Find where the given text appears and provide that cell's center as [x, y] coordinate. 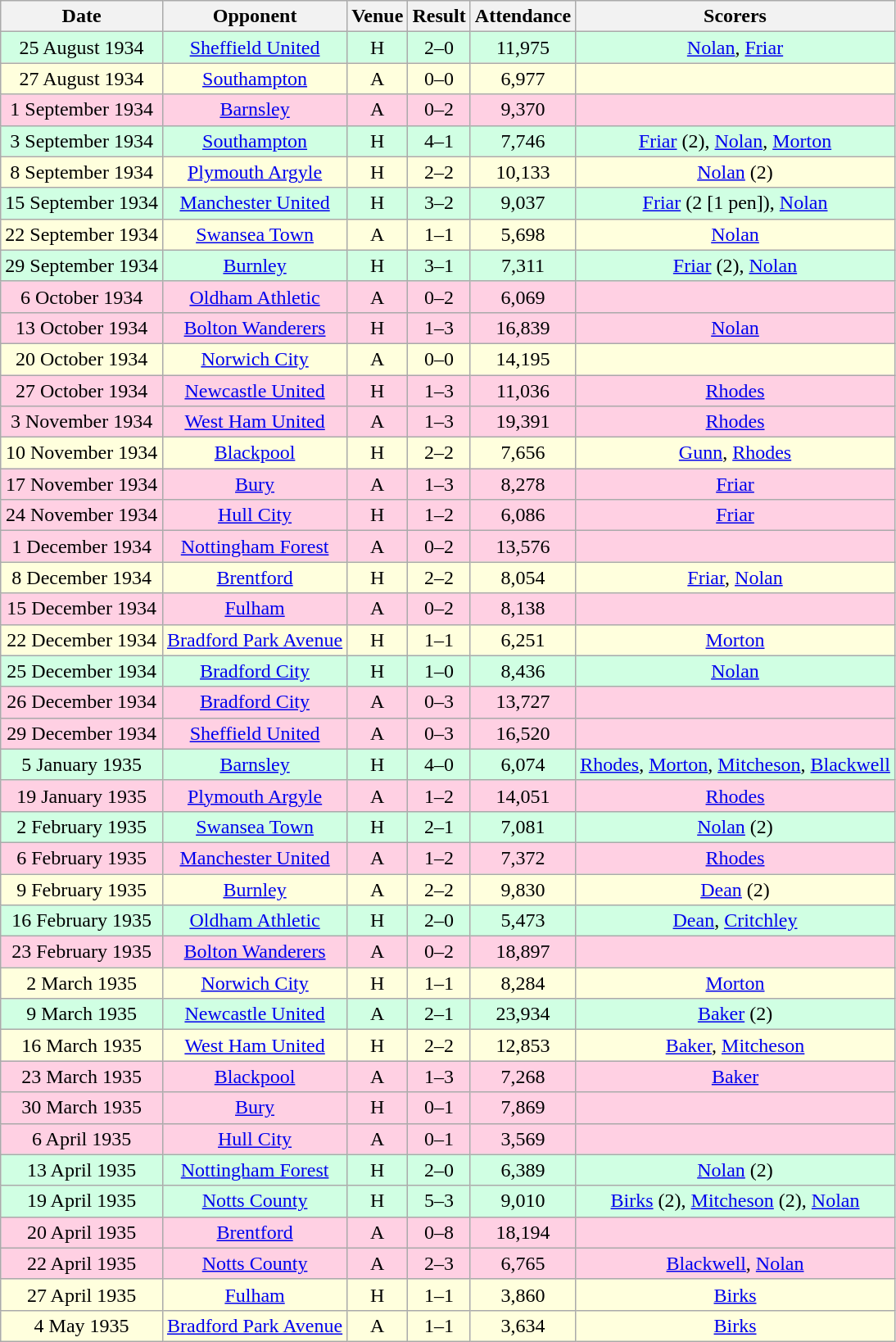
25 August 1934 [82, 48]
2–3 [439, 1263]
8,278 [523, 484]
Friar, Nolan [735, 578]
20 October 1934 [82, 359]
8 December 1934 [82, 578]
20 April 1935 [82, 1232]
12,853 [523, 1045]
6,086 [523, 515]
13,727 [523, 702]
29 September 1934 [82, 265]
22 April 1935 [82, 1263]
5 January 1935 [82, 764]
3–1 [439, 265]
9 March 1935 [82, 1014]
8,284 [523, 983]
4–0 [439, 764]
3 September 1934 [82, 141]
Rhodes, Morton, Mitcheson, Blackwell [735, 764]
6 October 1934 [82, 297]
6,069 [523, 297]
26 December 1934 [82, 702]
25 December 1934 [82, 671]
5–3 [439, 1201]
Friar (2), Nolan, Morton [735, 141]
11,975 [523, 48]
8,054 [523, 578]
14,195 [523, 359]
Friar (2 [1 pen]), Nolan [735, 203]
8,436 [523, 671]
6 April 1935 [82, 1139]
6,251 [523, 640]
Opponent [254, 16]
16,520 [523, 733]
7,746 [523, 141]
5,473 [523, 921]
Blackwell, Nolan [735, 1263]
3,569 [523, 1139]
7,372 [523, 858]
Gunn, Rhodes [735, 453]
7,656 [523, 453]
1 September 1934 [82, 110]
Dean (2) [735, 889]
9 February 1935 [82, 889]
Attendance [523, 16]
5,698 [523, 234]
19 January 1935 [82, 796]
7,081 [523, 827]
Baker, Mitcheson [735, 1045]
Birks (2), Mitcheson (2), Nolan [735, 1201]
Dean, Critchley [735, 921]
9,010 [523, 1201]
16 February 1935 [82, 921]
8,138 [523, 609]
6 February 1935 [82, 858]
1 December 1934 [82, 546]
19 April 1935 [82, 1201]
29 December 1934 [82, 733]
4–1 [439, 141]
3,860 [523, 1294]
10 November 1934 [82, 453]
23 March 1935 [82, 1077]
13 April 1935 [82, 1170]
6,977 [523, 79]
7,869 [523, 1108]
10,133 [523, 172]
13,576 [523, 546]
Friar (2), Nolan [735, 265]
4 May 1935 [82, 1326]
15 December 1934 [82, 609]
0–8 [439, 1232]
8 September 1934 [82, 172]
9,830 [523, 889]
18,897 [523, 952]
7,311 [523, 265]
7,268 [523, 1077]
2 March 1935 [82, 983]
Scorers [735, 16]
Date [82, 16]
13 October 1934 [82, 328]
9,370 [523, 110]
6,765 [523, 1263]
3,634 [523, 1326]
Nolan, Friar [735, 48]
Baker [735, 1077]
Baker (2) [735, 1014]
23,934 [523, 1014]
18,194 [523, 1232]
11,036 [523, 391]
16 March 1935 [82, 1045]
6,074 [523, 764]
27 April 1935 [82, 1294]
19,391 [523, 422]
24 November 1934 [82, 515]
6,389 [523, 1170]
27 August 1934 [82, 79]
30 March 1935 [82, 1108]
14,051 [523, 796]
3–2 [439, 203]
3 November 1934 [82, 422]
Result [439, 16]
27 October 1934 [82, 391]
23 February 1935 [82, 952]
16,839 [523, 328]
22 December 1934 [82, 640]
15 September 1934 [82, 203]
Venue [378, 16]
9,037 [523, 203]
22 September 1934 [82, 234]
1–0 [439, 671]
2 February 1935 [82, 827]
17 November 1934 [82, 484]
